Scan for the cell matching the given text and deliver its (x, y) coordinate at center. 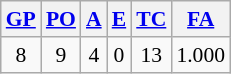
1.000 (200, 55)
TC (151, 19)
8 (21, 55)
A (94, 19)
13 (151, 55)
PO (61, 19)
4 (94, 55)
9 (61, 55)
FA (200, 19)
0 (120, 55)
GP (21, 19)
E (120, 19)
